Locate the cell with the specified text and output its [x, y] center coordinate. 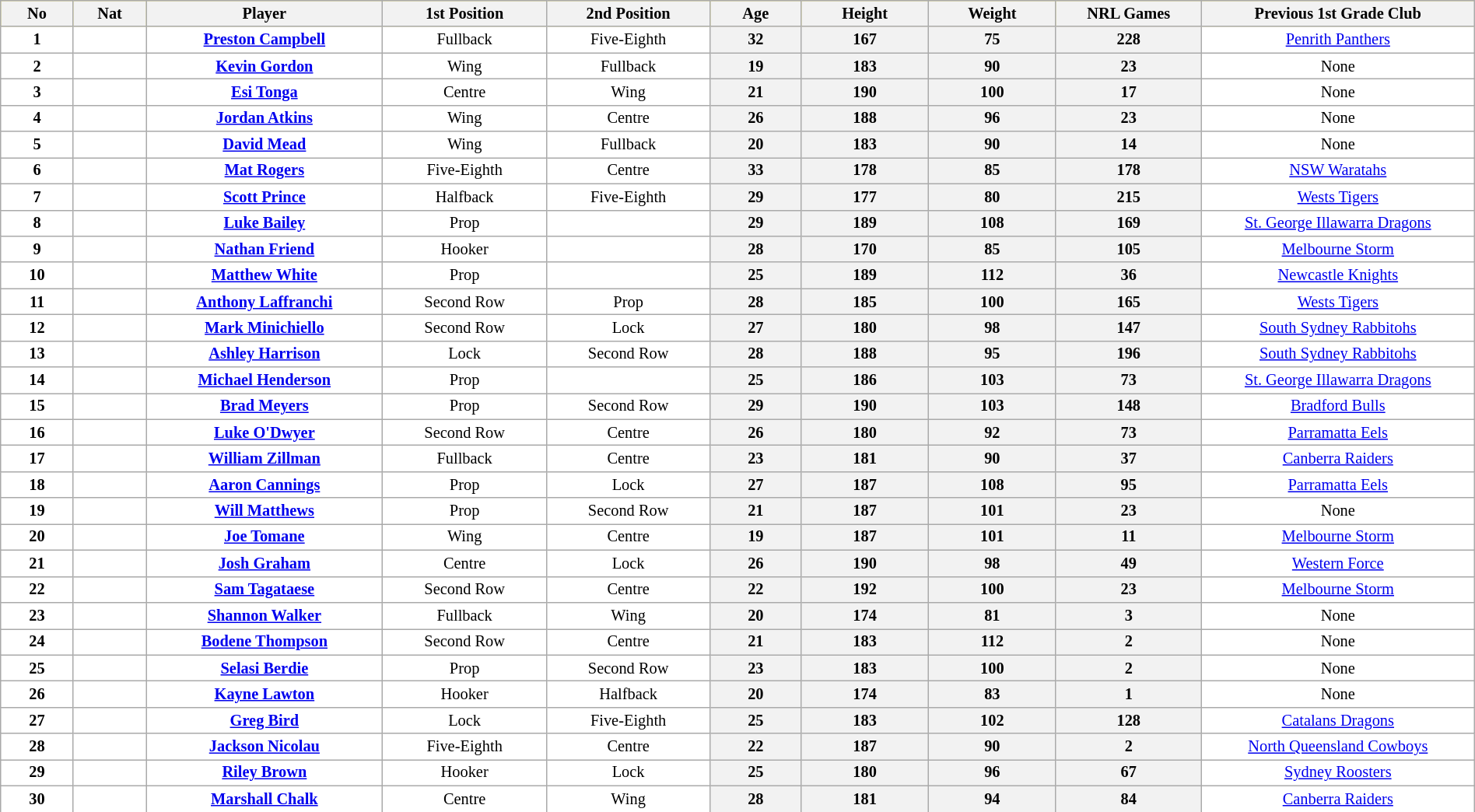
Shannon Walker [265, 615]
92 [993, 432]
North Queensland Cowboys [1338, 747]
Height [865, 13]
215 [1128, 197]
Newcastle Knights [1338, 275]
170 [865, 249]
6 [37, 170]
24 [37, 642]
Kayne Lawton [265, 694]
228 [1128, 40]
Kevin Gordon [265, 66]
36 [1128, 275]
Jackson Nicolau [265, 747]
185 [865, 302]
186 [865, 380]
William Zillman [265, 458]
Sam Tagataese [265, 590]
Michael Henderson [265, 380]
13 [37, 354]
Luke O'Dwyer [265, 432]
75 [993, 40]
No [37, 13]
Scott Prince [265, 197]
Nathan Friend [265, 249]
Mat Rogers [265, 170]
Aaron Cannings [265, 485]
147 [1128, 327]
37 [1128, 458]
1st Position [464, 13]
Bodene Thompson [265, 642]
12 [37, 327]
49 [1128, 563]
Marshall Chalk [265, 799]
10 [37, 275]
67 [1128, 772]
Weight [993, 13]
169 [1128, 223]
Age [756, 13]
Ashley Harrison [265, 354]
80 [993, 197]
Catalans Dragons [1338, 720]
Western Force [1338, 563]
Jordan Atkins [265, 118]
Mark Minichiello [265, 327]
84 [1128, 799]
Bradford Bulls [1338, 406]
15 [37, 406]
Selasi Berdie [265, 668]
128 [1128, 720]
83 [993, 694]
8 [37, 223]
18 [37, 485]
Greg Bird [265, 720]
Luke Bailey [265, 223]
196 [1128, 354]
David Mead [265, 145]
Joe Tomane [265, 537]
148 [1128, 406]
NSW Waratahs [1338, 170]
Player [265, 13]
177 [865, 197]
Brad Meyers [265, 406]
4 [37, 118]
2nd Position [628, 13]
5 [37, 145]
Preston Campbell [265, 40]
16 [37, 432]
7 [37, 197]
102 [993, 720]
Previous 1st Grade Club [1338, 13]
Anthony Laffranchi [265, 302]
94 [993, 799]
Esi Tonga [265, 92]
Matthew White [265, 275]
Penrith Panthers [1338, 40]
192 [865, 590]
32 [756, 40]
Josh Graham [265, 563]
Sydney Roosters [1338, 772]
NRL Games [1128, 13]
30 [37, 799]
167 [865, 40]
81 [993, 615]
Will Matthews [265, 511]
33 [756, 170]
Nat [110, 13]
9 [37, 249]
105 [1128, 249]
165 [1128, 302]
Riley Brown [265, 772]
